Find where the given text appears and provide that cell's center as [x, y] coordinate. 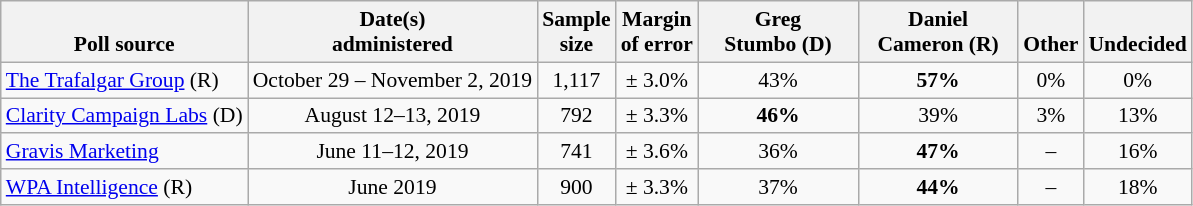
Gravis Marketing [124, 152]
June 11–12, 2019 [393, 152]
44% [938, 187]
792 [576, 116]
16% [1137, 152]
DanielCameron (R) [938, 32]
Poll source [124, 32]
13% [1137, 116]
1,117 [576, 80]
Undecided [1137, 32]
GregStumbo (D) [778, 32]
18% [1137, 187]
Samplesize [576, 32]
3% [1050, 116]
WPA Intelligence (R) [124, 187]
± 3.0% [657, 80]
37% [778, 187]
43% [778, 80]
57% [938, 80]
October 29 – November 2, 2019 [393, 80]
741 [576, 152]
36% [778, 152]
± 3.6% [657, 152]
The Trafalgar Group (R) [124, 80]
900 [576, 187]
Date(s)administered [393, 32]
Other [1050, 32]
39% [938, 116]
August 12–13, 2019 [393, 116]
Marginof error [657, 32]
June 2019 [393, 187]
Clarity Campaign Labs (D) [124, 116]
47% [938, 152]
46% [778, 116]
